Locate the cell with the specified text and output its (X, Y) center coordinate. 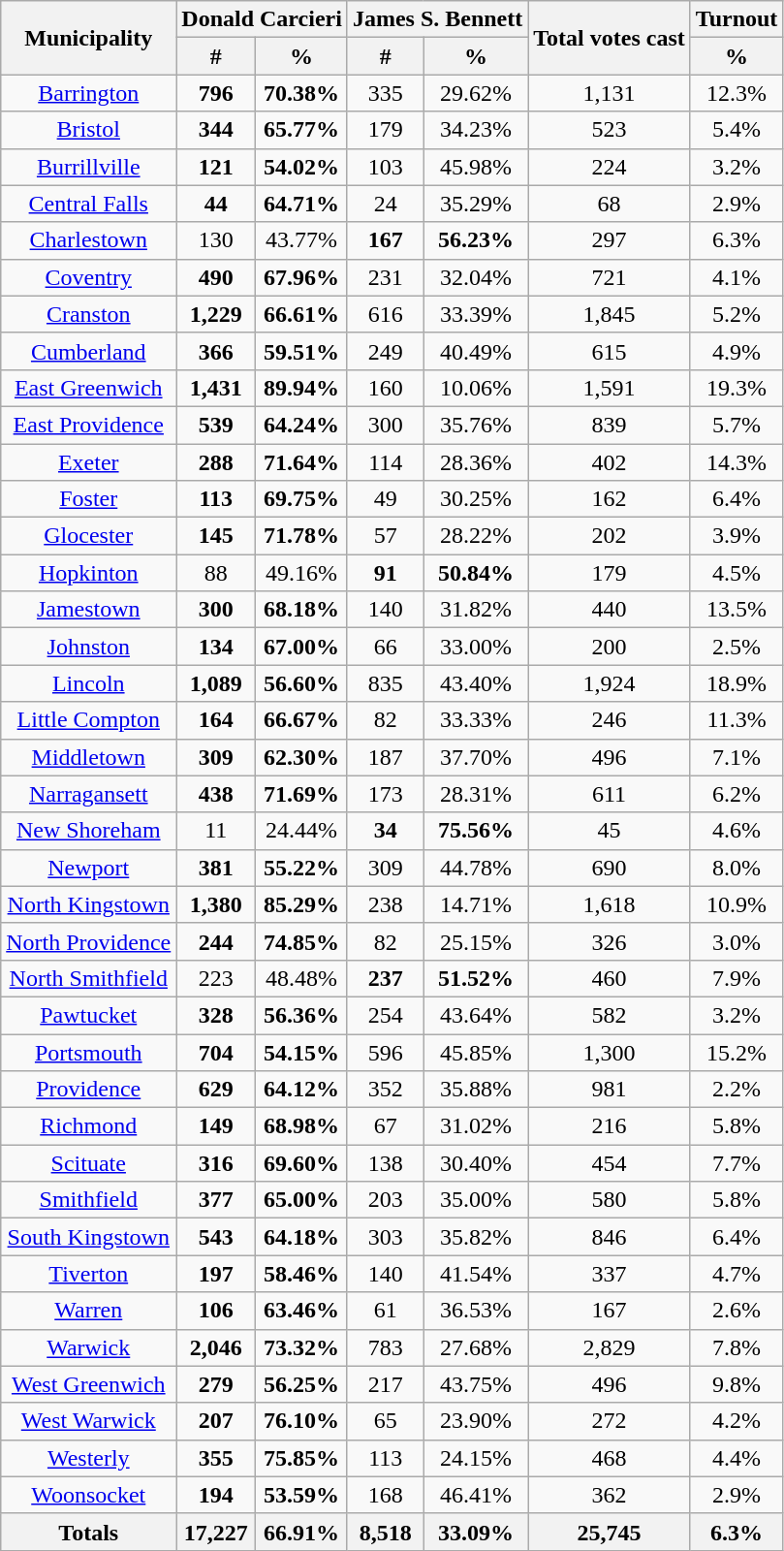
362 (610, 1495)
65 (386, 1421)
1,924 (610, 683)
17,227 (216, 1532)
34 (386, 831)
168 (386, 1495)
200 (610, 647)
56.25% (302, 1384)
Charlestown (89, 240)
130 (216, 240)
West Warwick (89, 1421)
615 (610, 351)
4.1% (737, 277)
381 (216, 868)
Cranston (89, 314)
65.77% (302, 130)
63.46% (302, 1311)
12.3% (737, 93)
66.91% (302, 1532)
31.02% (476, 1126)
272 (610, 1421)
85.29% (302, 904)
55.22% (302, 868)
Narragansett (89, 794)
7.1% (737, 757)
44.78% (476, 868)
438 (216, 794)
Foster (89, 499)
70.38% (302, 93)
Little Compton (89, 720)
56.36% (302, 1015)
11 (216, 831)
Lincoln (89, 683)
62.30% (302, 757)
36.53% (476, 1311)
Turnout (737, 19)
41.54% (476, 1274)
249 (386, 351)
18.9% (737, 683)
69.60% (302, 1163)
New Shoreham (89, 831)
73.32% (302, 1347)
24 (386, 204)
14.3% (737, 462)
59.51% (302, 351)
Jamestown (89, 610)
162 (610, 499)
15.2% (737, 1052)
45 (610, 831)
Totals (89, 1532)
67 (386, 1126)
254 (386, 1015)
839 (610, 425)
3.0% (737, 941)
30.40% (476, 1163)
460 (610, 978)
25.15% (476, 941)
Richmond (89, 1126)
783 (386, 1347)
53.59% (302, 1495)
27.68% (476, 1347)
2,829 (610, 1347)
337 (610, 1274)
71.78% (302, 536)
366 (216, 351)
45.98% (476, 167)
14.71% (476, 904)
237 (386, 978)
Glocester (89, 536)
Pawtucket (89, 1015)
54.15% (302, 1052)
616 (386, 314)
56.60% (302, 683)
Donald Carcieri (262, 19)
454 (610, 1163)
44 (216, 204)
721 (610, 277)
4.2% (737, 1421)
East Greenwich (89, 388)
8,518 (386, 1532)
402 (610, 462)
4.7% (737, 1274)
326 (610, 941)
Westerly (89, 1458)
43.77% (302, 240)
796 (216, 93)
23.90% (476, 1421)
35.29% (476, 204)
244 (216, 941)
49.16% (302, 573)
North Providence (89, 941)
194 (216, 1495)
James S. Bennett (437, 19)
7.9% (737, 978)
67.96% (302, 277)
68 (610, 204)
1,591 (610, 388)
303 (386, 1237)
704 (216, 1052)
35.88% (476, 1090)
335 (386, 93)
71.64% (302, 462)
68.98% (302, 1126)
89.94% (302, 388)
33.00% (476, 647)
981 (610, 1090)
45.85% (476, 1052)
64.71% (302, 204)
Tiverton (89, 1274)
10.06% (476, 388)
160 (386, 388)
64.24% (302, 425)
91 (386, 573)
66.61% (302, 314)
279 (216, 1384)
Newport (89, 868)
344 (216, 130)
207 (216, 1421)
596 (386, 1052)
8.0% (737, 868)
East Providence (89, 425)
1,845 (610, 314)
29.62% (476, 93)
217 (386, 1384)
Cumberland (89, 351)
582 (610, 1015)
7.7% (737, 1163)
74.85% (302, 941)
328 (216, 1015)
33.09% (476, 1532)
197 (216, 1274)
9.8% (737, 1384)
61 (386, 1311)
68.18% (302, 610)
5.2% (737, 314)
1,229 (216, 314)
Total votes cast (610, 38)
40.49% (476, 351)
49 (386, 499)
1,380 (216, 904)
64.18% (302, 1237)
690 (610, 868)
67.00% (302, 647)
Warwick (89, 1347)
316 (216, 1163)
4.5% (737, 573)
34.23% (476, 130)
297 (610, 240)
35.82% (476, 1237)
355 (216, 1458)
1,131 (610, 93)
Central Falls (89, 204)
56.23% (476, 240)
2.6% (737, 1311)
32.04% (476, 277)
Portsmouth (89, 1052)
31.82% (476, 610)
440 (610, 610)
North Smithfield (89, 978)
490 (216, 277)
173 (386, 794)
88 (216, 573)
58.46% (302, 1274)
238 (386, 904)
50.84% (476, 573)
231 (386, 277)
43.64% (476, 1015)
4.4% (737, 1458)
Municipality (89, 38)
539 (216, 425)
1,300 (610, 1052)
543 (216, 1237)
580 (610, 1200)
5.4% (737, 130)
2.2% (737, 1090)
48.48% (302, 978)
25,745 (610, 1532)
54.02% (302, 167)
202 (610, 536)
1,431 (216, 388)
57 (386, 536)
246 (610, 720)
7.8% (737, 1347)
35.00% (476, 1200)
187 (386, 757)
46.41% (476, 1495)
1,618 (610, 904)
West Greenwich (89, 1384)
352 (386, 1090)
523 (610, 130)
149 (216, 1126)
288 (216, 462)
33.33% (476, 720)
846 (610, 1237)
65.00% (302, 1200)
Coventry (89, 277)
75.56% (476, 831)
24.15% (476, 1458)
4.6% (737, 831)
North Kingstown (89, 904)
Scituate (89, 1163)
6.2% (737, 794)
51.52% (476, 978)
2.5% (737, 647)
66.67% (302, 720)
2,046 (216, 1347)
35.76% (476, 425)
611 (610, 794)
Middletown (89, 757)
Smithfield (89, 1200)
203 (386, 1200)
76.10% (302, 1421)
33.39% (476, 314)
Exeter (89, 462)
3.9% (737, 536)
468 (610, 1458)
Bristol (89, 130)
13.5% (737, 610)
69.75% (302, 499)
66 (386, 647)
11.3% (737, 720)
121 (216, 167)
114 (386, 462)
South Kingstown (89, 1237)
28.36% (476, 462)
30.25% (476, 499)
Providence (89, 1090)
5.7% (737, 425)
64.12% (302, 1090)
1,089 (216, 683)
24.44% (302, 831)
224 (610, 167)
Woonsocket (89, 1495)
Burrillville (89, 167)
134 (216, 647)
Hopkinton (89, 573)
28.22% (476, 536)
Barrington (89, 93)
43.40% (476, 683)
164 (216, 720)
223 (216, 978)
37.70% (476, 757)
4.9% (737, 351)
145 (216, 536)
71.69% (302, 794)
Warren (89, 1311)
103 (386, 167)
138 (386, 1163)
Johnston (89, 647)
377 (216, 1200)
835 (386, 683)
629 (216, 1090)
28.31% (476, 794)
19.3% (737, 388)
10.9% (737, 904)
75.85% (302, 1458)
43.75% (476, 1384)
106 (216, 1311)
216 (610, 1126)
